Provide the [x, y] coordinate of the cell's center where the given text is located.  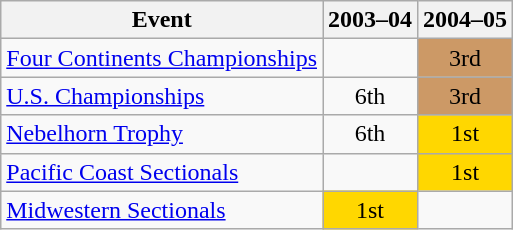
Nebelhorn Trophy [162, 134]
Event [162, 20]
Midwestern Sectionals [162, 210]
2004–05 [466, 20]
U.S. Championships [162, 96]
2003–04 [370, 20]
Pacific Coast Sectionals [162, 172]
Four Continents Championships [162, 58]
